Find where the given text appears and provide that cell's center as (x, y) coordinate. 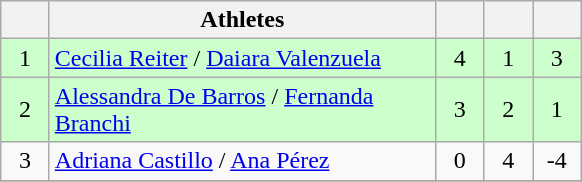
0 (460, 161)
Adriana Castillo / Ana Pérez (242, 161)
-4 (556, 161)
Alessandra De Barros / Fernanda Branchi (242, 110)
Cecilia Reiter / Daiara Valenzuela (242, 58)
Athletes (242, 20)
